Search for the cell housing the specified text and yield its (X, Y) center coordinate. 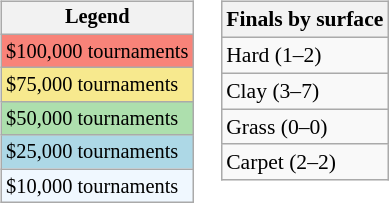
$10,000 tournaments (97, 186)
Grass (0–0) (304, 127)
Clay (3–7) (304, 91)
Finals by surface (304, 20)
$100,000 tournaments (97, 51)
$25,000 tournaments (97, 152)
Carpet (2–2) (304, 162)
$75,000 tournaments (97, 85)
Hard (1–2) (304, 55)
Legend (97, 18)
$50,000 tournaments (97, 119)
